Scan for the cell matching the given text and deliver its [X, Y] coordinate at center. 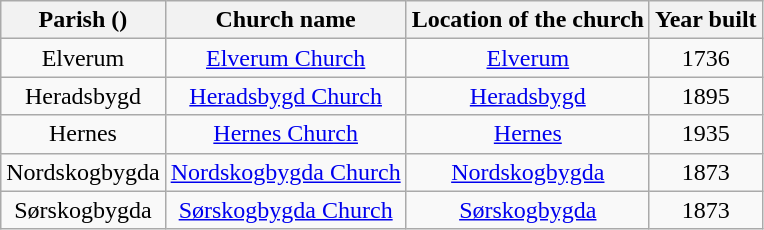
Heradsbygd Church [286, 96]
Church name [286, 20]
Hernes Church [286, 134]
Parish () [83, 20]
1935 [706, 134]
Sørskogbygda Church [286, 210]
Location of the church [528, 20]
Elverum Church [286, 58]
1736 [706, 58]
1895 [706, 96]
Year built [706, 20]
Nordskogbygda Church [286, 172]
